From the cell containing the given text, extract its center point as (x, y) coordinate. 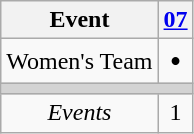
Women's Team (80, 61)
07 (176, 20)
• (176, 61)
Event (80, 20)
Events (80, 113)
1 (176, 113)
